Return (x, y) of the center of cell containing provided text 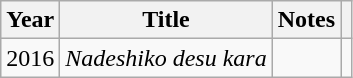
2016 (30, 58)
Nadeshiko desu kara (166, 58)
Notes (306, 20)
Title (166, 20)
Year (30, 20)
